Search for the cell housing the specified text and yield its (X, Y) center coordinate. 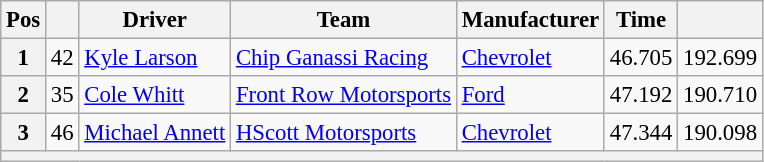
42 (62, 58)
Manufacturer (530, 20)
46 (62, 133)
Cole Whitt (155, 95)
Ford (530, 95)
3 (24, 133)
HScott Motorsports (344, 133)
1 (24, 58)
47.344 (640, 133)
Time (640, 20)
Kyle Larson (155, 58)
Front Row Motorsports (344, 95)
Driver (155, 20)
Chip Ganassi Racing (344, 58)
190.710 (720, 95)
Pos (24, 20)
Michael Annett (155, 133)
46.705 (640, 58)
35 (62, 95)
2 (24, 95)
47.192 (640, 95)
190.098 (720, 133)
192.699 (720, 58)
Team (344, 20)
